Search for the cell housing the specified text and yield its (X, Y) center coordinate. 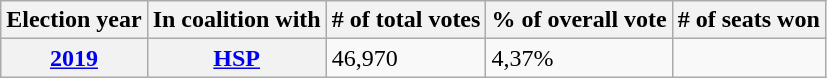
46,970 (406, 58)
In coalition with (236, 20)
Election year (74, 20)
# of seats won (748, 20)
% of overall vote (579, 20)
2019 (74, 58)
# of total votes (406, 20)
4,37% (579, 58)
HSP (236, 58)
